Scan for the cell matching the given text and deliver its [X, Y] coordinate at center. 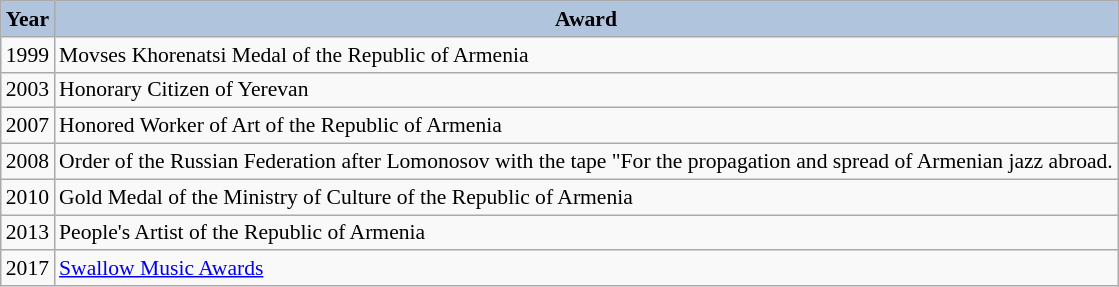
Honored Worker of Art of the Republic of Armenia [586, 126]
2013 [28, 233]
1999 [28, 55]
Honorary Citizen of Yerevan [586, 90]
2017 [28, 269]
2003 [28, 90]
Order of the Russian Federation after Lomonosov with the tape "For the propagation and spread of Armenian jazz abroad. [586, 162]
2007 [28, 126]
Swallow Music Awards [586, 269]
2008 [28, 162]
Year [28, 19]
People's Artist of the Republic of Armenia [586, 233]
2010 [28, 197]
Movses Khorenatsi Medal of the Republic of Armenia [586, 55]
Gold Medal of the Ministry of Culture of the Republic of Armenia [586, 197]
Award [586, 19]
